Return the [X, Y] coordinate for the center point of the cell that contains the specified text.  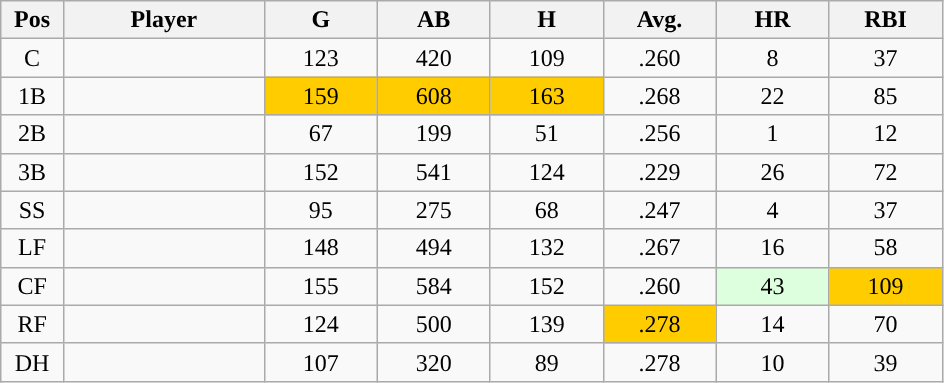
26 [772, 172]
275 [434, 210]
4 [772, 210]
132 [546, 248]
CF [32, 286]
C [32, 58]
Player [164, 20]
541 [434, 172]
14 [772, 324]
DH [32, 362]
70 [886, 324]
155 [320, 286]
Pos [32, 20]
43 [772, 286]
500 [434, 324]
.268 [660, 96]
.267 [660, 248]
608 [434, 96]
51 [546, 134]
584 [434, 286]
1B [32, 96]
AB [434, 20]
8 [772, 58]
199 [434, 134]
159 [320, 96]
LF [32, 248]
123 [320, 58]
85 [886, 96]
G [320, 20]
.247 [660, 210]
107 [320, 362]
89 [546, 362]
320 [434, 362]
163 [546, 96]
SS [32, 210]
72 [886, 172]
95 [320, 210]
67 [320, 134]
39 [886, 362]
22 [772, 96]
H [546, 20]
.229 [660, 172]
58 [886, 248]
3B [32, 172]
494 [434, 248]
68 [546, 210]
12 [886, 134]
.256 [660, 134]
Avg. [660, 20]
10 [772, 362]
RBI [886, 20]
RF [32, 324]
HR [772, 20]
139 [546, 324]
420 [434, 58]
2B [32, 134]
1 [772, 134]
148 [320, 248]
16 [772, 248]
